Search for the cell housing the specified text and yield its (X, Y) center coordinate. 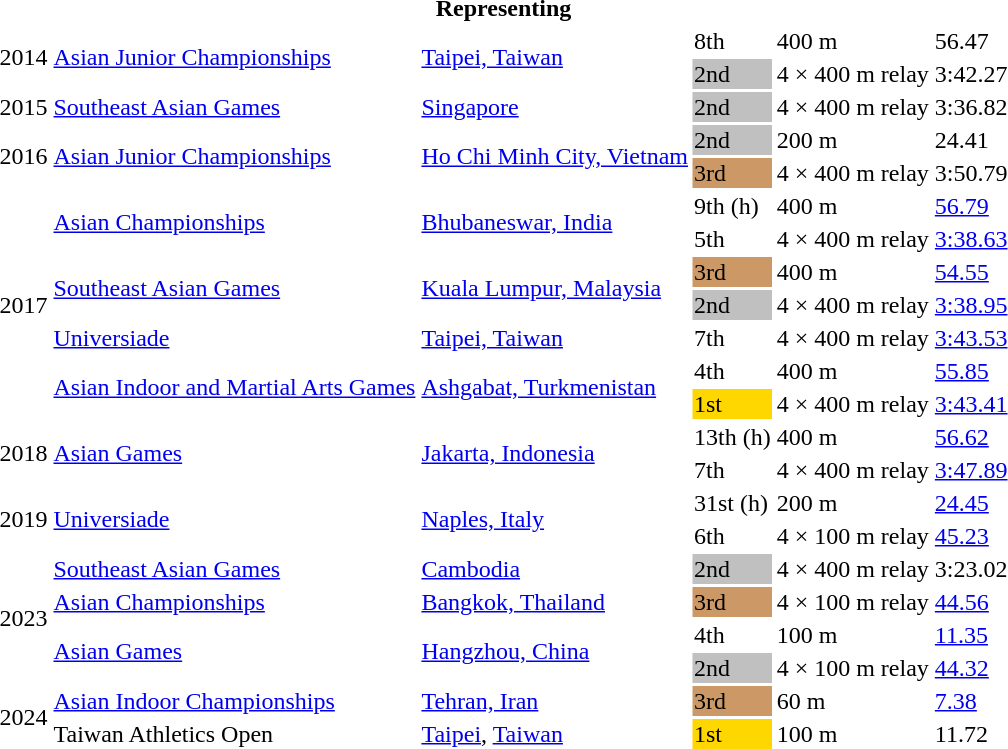
8th (732, 41)
60 m (852, 701)
31st (h) (732, 503)
Naples, Italy (555, 520)
Cambodia (555, 569)
Ashgabat, Turkmenistan (555, 388)
Tehran, Iran (555, 701)
6th (732, 536)
Bangkok, Thailand (555, 602)
5th (732, 239)
9th (h) (732, 206)
Ho Chi Minh City, Vietnam (555, 156)
Hangzhou, China (555, 652)
Bhubaneswar, India (555, 222)
Asian Indoor and Martial Arts Games (234, 388)
Singapore (555, 107)
Asian Indoor Championships (234, 701)
Kuala Lumpur, Malaysia (555, 288)
Taiwan Athletics Open (234, 734)
Jakarta, Indonesia (555, 454)
13th (h) (732, 437)
